Provide the [X, Y] coordinate of the cell's center where the given text is located.  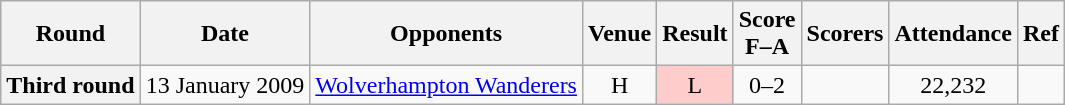
ScoreF–A [767, 34]
22,232 [953, 85]
Date [225, 34]
Ref [1040, 34]
Attendance [953, 34]
H [619, 85]
Wolverhampton Wanderers [446, 85]
L [695, 85]
0–2 [767, 85]
Third round [70, 85]
Scorers [845, 34]
Result [695, 34]
Round [70, 34]
Opponents [446, 34]
13 January 2009 [225, 85]
Venue [619, 34]
